Provide the (X, Y) coordinate of the cell's center where the given text is located.  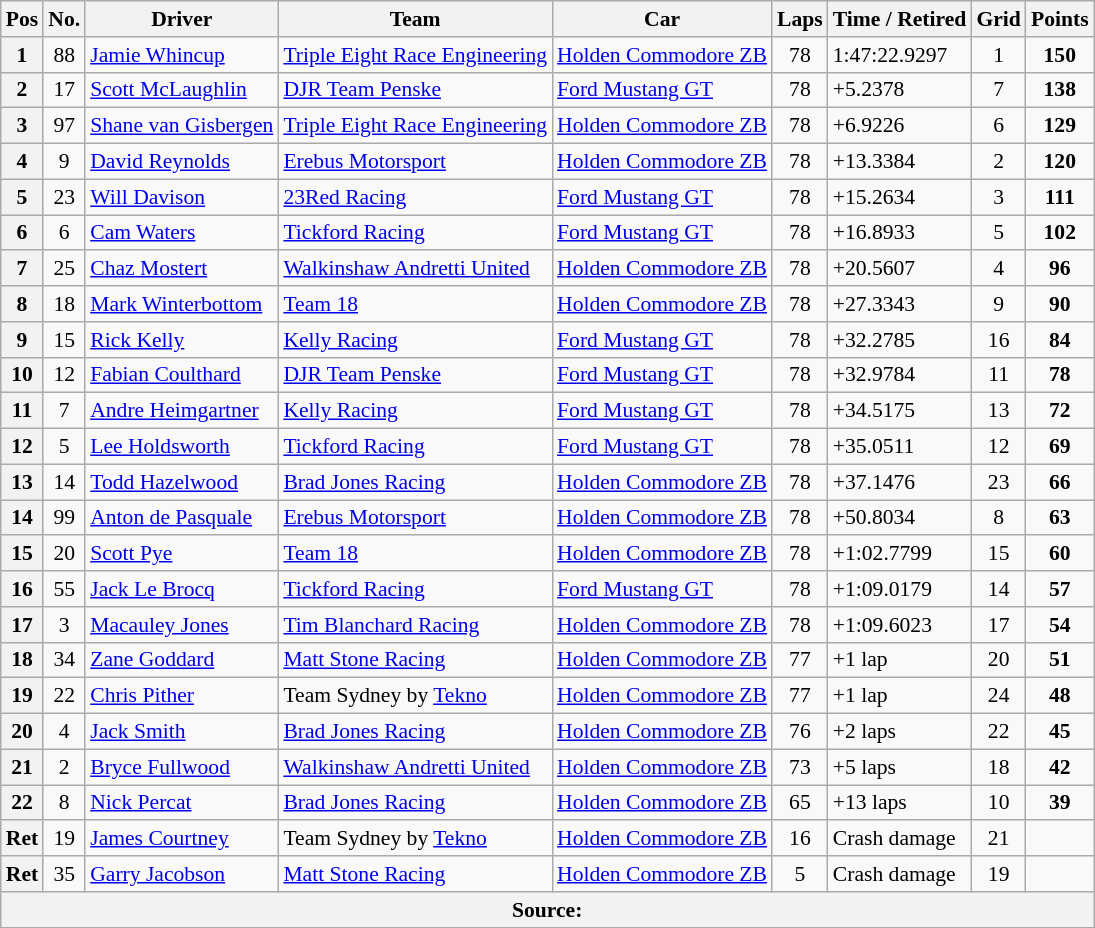
No. (64, 19)
45 (1060, 732)
23Red Racing (415, 197)
Scott McLaughlin (182, 90)
97 (64, 126)
51 (1060, 660)
+1:09.0179 (900, 589)
72 (1060, 411)
96 (1060, 269)
+1:02.7799 (900, 554)
Todd Hazelwood (182, 482)
+5.2378 (900, 90)
Laps (800, 19)
Time / Retired (900, 19)
+13 laps (900, 803)
Points (1060, 19)
138 (1060, 90)
Andre Heimgartner (182, 411)
Macauley Jones (182, 625)
Pos (22, 19)
+15.2634 (900, 197)
Source: (548, 910)
63 (1060, 518)
+5 laps (900, 767)
102 (1060, 233)
99 (64, 518)
Jack Smith (182, 732)
+50.8034 (900, 518)
34 (64, 660)
Jack Le Brocq (182, 589)
Team (415, 19)
+20.5607 (900, 269)
54 (1060, 625)
+2 laps (900, 732)
35 (64, 874)
55 (64, 589)
Anton de Pasquale (182, 518)
111 (1060, 197)
42 (1060, 767)
+35.0511 (900, 447)
+16.8933 (900, 233)
Garry Jacobson (182, 874)
Lee Holdsworth (182, 447)
Bryce Fullwood (182, 767)
39 (1060, 803)
66 (1060, 482)
48 (1060, 696)
120 (1060, 162)
Will Davison (182, 197)
+13.3384 (900, 162)
65 (800, 803)
Shane van Gisbergen (182, 126)
Chris Pither (182, 696)
Nick Percat (182, 803)
90 (1060, 304)
Cam Waters (182, 233)
1:47:22.9297 (900, 55)
Zane Goddard (182, 660)
129 (1060, 126)
Tim Blanchard Racing (415, 625)
James Courtney (182, 839)
Grid (998, 19)
Chaz Mostert (182, 269)
69 (1060, 447)
88 (64, 55)
+37.1476 (900, 482)
Scott Pye (182, 554)
+1:09.6023 (900, 625)
+6.9226 (900, 126)
84 (1060, 340)
60 (1060, 554)
+27.3343 (900, 304)
Driver (182, 19)
Car (662, 19)
+32.9784 (900, 375)
150 (1060, 55)
David Reynolds (182, 162)
24 (998, 696)
73 (800, 767)
Rick Kelly (182, 340)
76 (800, 732)
Fabian Coulthard (182, 375)
Jamie Whincup (182, 55)
Mark Winterbottom (182, 304)
25 (64, 269)
+34.5175 (900, 411)
+32.2785 (900, 340)
57 (1060, 589)
